Capture the cell that displays the provided text and extract its (X, Y) central coordinate. 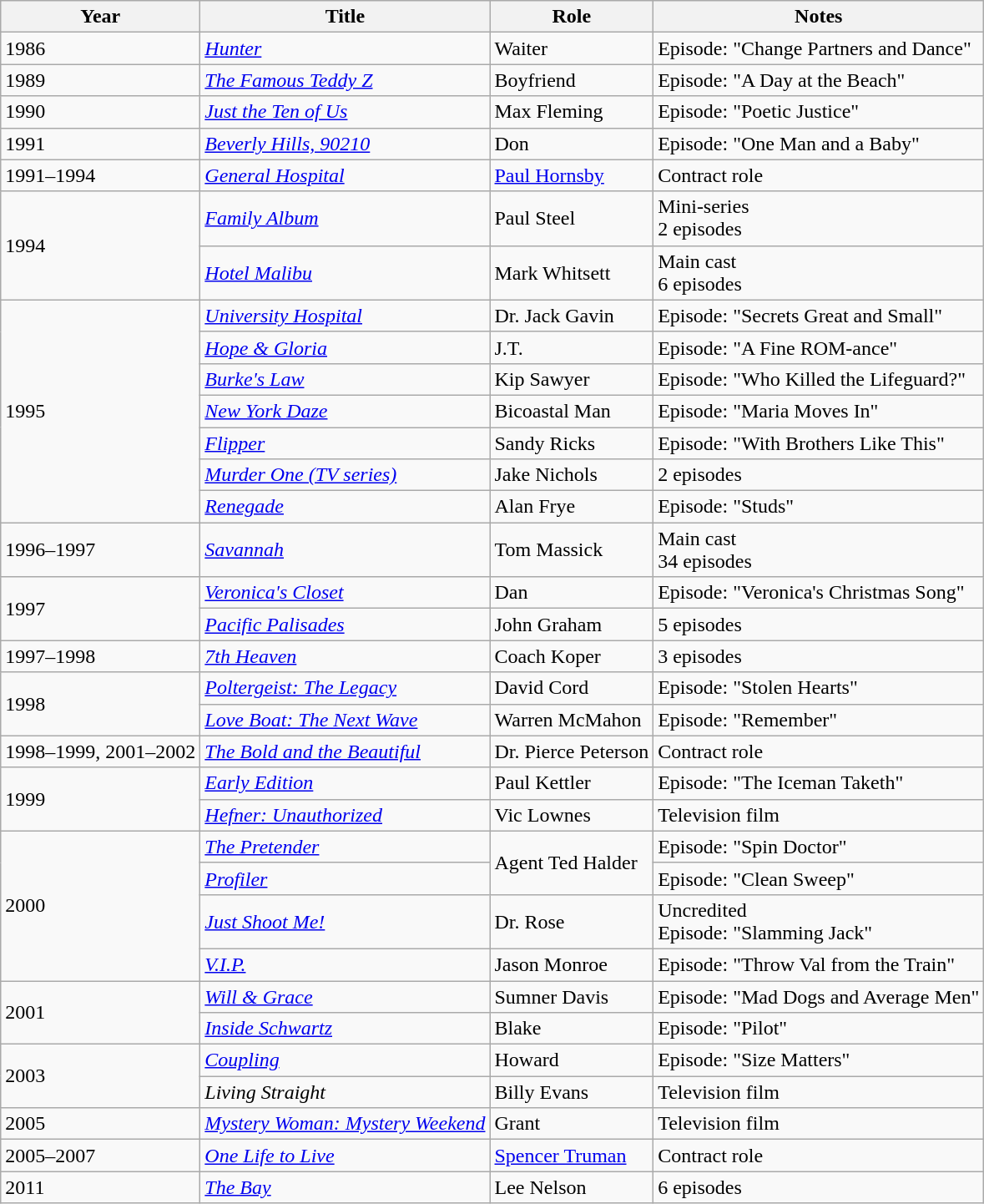
Episode: "Poetic Justice" (819, 112)
University Hospital (346, 316)
The Pretender (346, 847)
Paul Hornsby (572, 175)
Flipper (346, 443)
Murder One (TV series) (346, 475)
Episode: "Stolen Hearts" (819, 688)
Hefner: Unauthorized (346, 815)
Notes (819, 17)
New York Daze (346, 411)
Spencer Truman (572, 1156)
Family Album (346, 219)
Episode: "With Brothers Like This" (819, 443)
Beverly Hills, 90210 (346, 144)
Main cast34 episodes (819, 549)
Bicoastal Man (572, 411)
Episode: "One Man and a Baby" (819, 144)
Don (572, 144)
Coupling (346, 1060)
Jake Nichols (572, 475)
2005 (100, 1124)
Episode: "A Day at the Beach" (819, 80)
Episode: "Studs" (819, 507)
Hotel Malibu (346, 272)
Episode: "Throw Val from the Train" (819, 964)
1998–1999, 2001–2002 (100, 751)
Dr. Pierce Peterson (572, 751)
Episode: "Who Killed the Lifeguard?" (819, 379)
David Cord (572, 688)
Paul Kettler (572, 783)
Vic Lownes (572, 815)
Episode: "The Iceman Taketh" (819, 783)
1991–1994 (100, 175)
Inside Schwartz (346, 1029)
Episode: "Mad Dogs and Average Men" (819, 996)
Dr. Rose (572, 922)
One Life to Live (346, 1156)
Just the Ten of Us (346, 112)
The Bay (346, 1187)
Waiter (572, 48)
UncreditedEpisode: "Slamming Jack" (819, 922)
2005–2007 (100, 1156)
Boyfriend (572, 80)
Max Fleming (572, 112)
1986 (100, 48)
V.I.P. (346, 964)
Hunter (346, 48)
The Famous Teddy Z (346, 80)
Howard (572, 1060)
Pacific Palisades (346, 625)
2 episodes (819, 475)
1997 (100, 609)
Living Straight (346, 1092)
Episode: "A Fine ROM-ance" (819, 347)
Dan (572, 593)
Savannah (346, 549)
Year (100, 17)
Episode: "Spin Doctor" (819, 847)
Episode: "Veronica's Christmas Song" (819, 593)
1996–1997 (100, 549)
Sandy Ricks (572, 443)
Hope & Gloria (346, 347)
5 episodes (819, 625)
Sumner Davis (572, 996)
3 episodes (819, 656)
Coach Koper (572, 656)
John Graham (572, 625)
Mini-series2 episodes (819, 219)
Lee Nelson (572, 1187)
Love Boat: The Next Wave (346, 720)
Paul Steel (572, 219)
1998 (100, 704)
2001 (100, 1012)
2011 (100, 1187)
Mark Whitsett (572, 272)
Profiler (346, 878)
Agent Ted Halder (572, 863)
1990 (100, 112)
Title (346, 17)
2003 (100, 1076)
2000 (100, 905)
1995 (100, 411)
Episode: "Pilot" (819, 1029)
Episode: "Clean Sweep" (819, 878)
Episode: "Maria Moves In" (819, 411)
1999 (100, 799)
General Hospital (346, 175)
Burke's Law (346, 379)
Episode: "Size Matters" (819, 1060)
Veronica's Closet (346, 593)
1991 (100, 144)
Episode: "Change Partners and Dance" (819, 48)
Blake (572, 1029)
1997–1998 (100, 656)
Will & Grace (346, 996)
6 episodes (819, 1187)
Kip Sawyer (572, 379)
Dr. Jack Gavin (572, 316)
Episode: "Secrets Great and Small" (819, 316)
Role (572, 17)
Renegade (346, 507)
Billy Evans (572, 1092)
Episode: "Remember" (819, 720)
Jason Monroe (572, 964)
1994 (100, 245)
1989 (100, 80)
Warren McMahon (572, 720)
Grant (572, 1124)
The Bold and the Beautiful (346, 751)
Main cast6 episodes (819, 272)
J.T. (572, 347)
Tom Massick (572, 549)
Early Edition (346, 783)
7th Heaven (346, 656)
Just Shoot Me! (346, 922)
Alan Frye (572, 507)
Mystery Woman: Mystery Weekend (346, 1124)
Poltergeist: The Legacy (346, 688)
